From the cell containing the given text, extract its center point as (X, Y) coordinate. 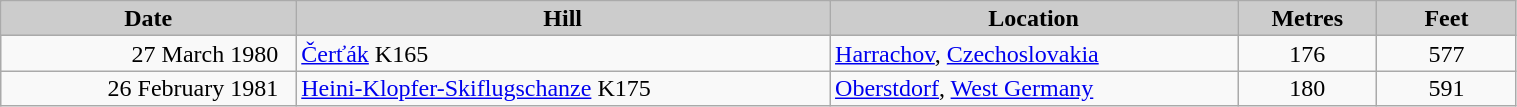
176 (1308, 54)
Metres (1308, 18)
26 February 1981 (148, 88)
Feet (1446, 18)
591 (1446, 88)
Hill (563, 18)
180 (1308, 88)
Heini-Klopfer-Skiflugschanze K175 (563, 88)
577 (1446, 54)
Date (148, 18)
27 March 1980 (148, 54)
Harrachov, Czechoslovakia (1034, 54)
Oberstdorf, West Germany (1034, 88)
Location (1034, 18)
Čerťák K165 (563, 54)
